Output the (x, y) coordinate of the center of the cell containing the given text.  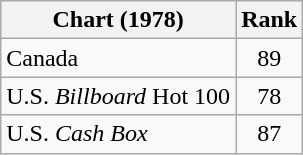
87 (270, 134)
Canada (118, 58)
78 (270, 96)
Rank (270, 20)
U.S. Cash Box (118, 134)
U.S. Billboard Hot 100 (118, 96)
Chart (1978) (118, 20)
89 (270, 58)
